Detect which cell encompasses the target text, then output its (x, y) center coordinate. 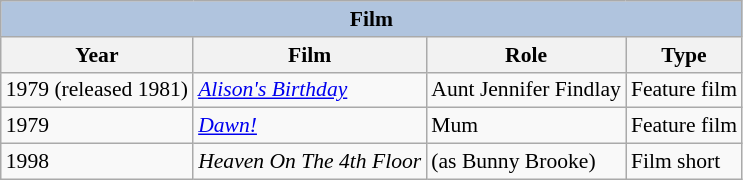
Role (526, 55)
Dawn! (310, 126)
Alison's Birthday (310, 90)
1979 (97, 126)
Aunt Jennifer Findlay (526, 90)
Heaven On The 4th Floor (310, 162)
(as Bunny Brooke) (526, 162)
Type (684, 55)
Mum (526, 126)
1979 (released 1981) (97, 90)
Film short (684, 162)
Year (97, 55)
1998 (97, 162)
